Output the [X, Y] coordinate of the center of the cell containing the given text.  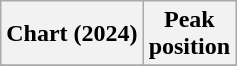
Chart (2024) [72, 34]
Peakposition [189, 34]
